Search for the cell housing the specified text and yield its (X, Y) center coordinate. 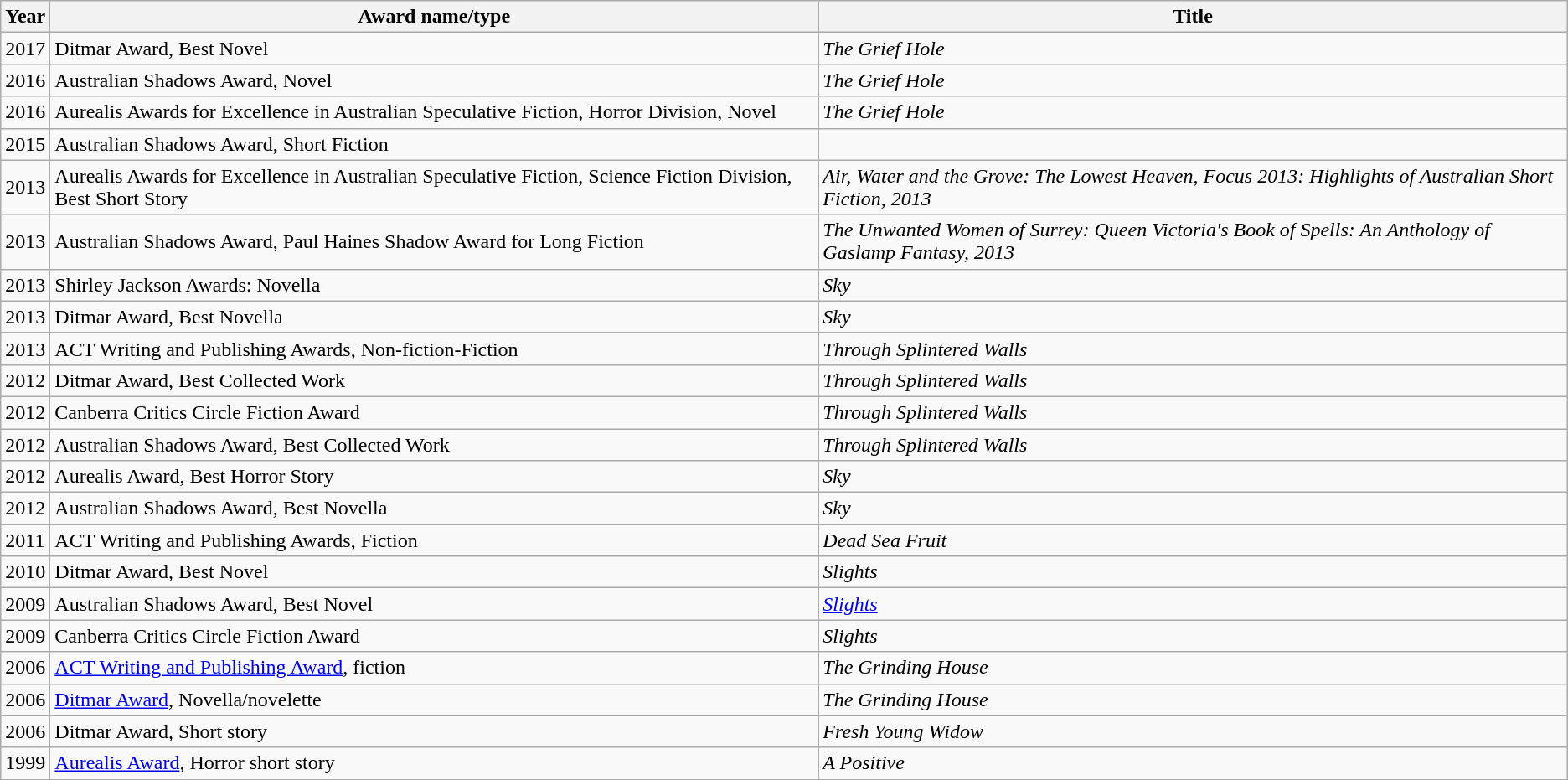
Title (1193, 17)
2015 (25, 144)
Australian Shadows Award, Paul Haines Shadow Award for Long Fiction (434, 241)
Australian Shadows Award, Best Collected Work (434, 445)
Australian Shadows Award, Short Fiction (434, 144)
Award name/type (434, 17)
Ditmar Award, Best Collected Work (434, 380)
Australian Shadows Award, Novel (434, 80)
Ditmar Award, Best Novella (434, 317)
Dead Sea Fruit (1193, 540)
Ditmar Award, Short story (434, 731)
Air, Water and the Grove: The Lowest Heaven, Focus 2013: Highlights of Australian Short Fiction, 2013 (1193, 188)
2011 (25, 540)
2017 (25, 49)
Ditmar Award, Novella/novelette (434, 700)
Aurealis Award, Best Horror Story (434, 477)
Shirley Jackson Awards: Novella (434, 285)
1999 (25, 763)
A Positive (1193, 763)
Aurealis Awards for Excellence in Australian Speculative Fiction, Horror Division, Novel (434, 112)
Aurealis Awards for Excellence in Australian Speculative Fiction, Science Fiction Division, Best Short Story (434, 188)
Aurealis Award, Horror short story (434, 763)
ACT Writing and Publishing Awards, Non-fiction-Fiction (434, 349)
Year (25, 17)
ACT Writing and Publishing Award, fiction (434, 668)
Australian Shadows Award, Best Novella (434, 509)
Australian Shadows Award, Best Novel (434, 604)
The Unwanted Women of Surrey: Queen Victoria's Book of Spells: An Anthology of Gaslamp Fantasy, 2013 (1193, 241)
Fresh Young Widow (1193, 731)
2010 (25, 572)
ACT Writing and Publishing Awards, Fiction (434, 540)
